Locate the cell with the specified text and output its [X, Y] center coordinate. 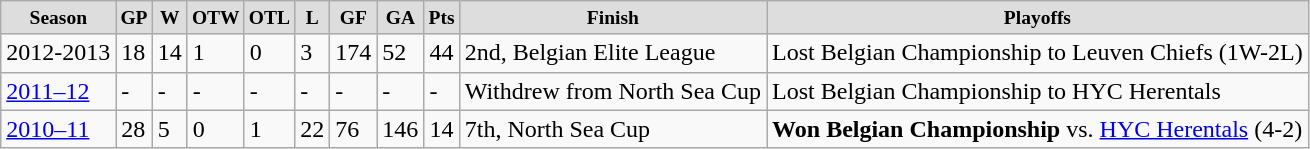
W [170, 18]
Finish [612, 18]
5 [170, 129]
2011–12 [58, 91]
146 [400, 129]
2010–11 [58, 129]
Playoffs [1038, 18]
GA [400, 18]
L [312, 18]
44 [442, 53]
18 [134, 53]
2012-2013 [58, 53]
Withdrew from North Sea Cup [612, 91]
Pts [442, 18]
Season [58, 18]
2nd, Belgian Elite League [612, 53]
174 [354, 53]
28 [134, 129]
Won Belgian Championship vs. HYC Herentals (4-2) [1038, 129]
Lost Belgian Championship to HYC Herentals [1038, 91]
GF [354, 18]
52 [400, 53]
Lost Belgian Championship to Leuven Chiefs (1W-2L) [1038, 53]
3 [312, 53]
OTL [269, 18]
76 [354, 129]
OTW [216, 18]
7th, North Sea Cup [612, 129]
22 [312, 129]
GP [134, 18]
